Identify which cell holds the provided text, then report its (x, y) central coordinate. 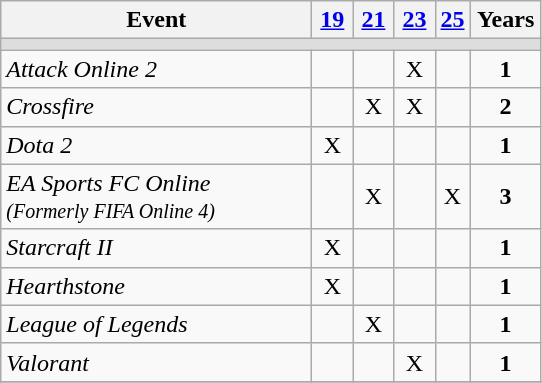
Starcraft II (156, 248)
Hearthstone (156, 286)
25 (452, 20)
EA Sports FC Online(Formerly FIFA Online 4) (156, 196)
21 (374, 20)
Crossfire (156, 107)
Attack Online 2 (156, 69)
19 (332, 20)
Years (506, 20)
League of Legends (156, 324)
Event (156, 20)
Valorant (156, 362)
3 (506, 196)
2 (506, 107)
23 (414, 20)
Dota 2 (156, 145)
